From the cell containing the given text, extract its center point as [X, Y] coordinate. 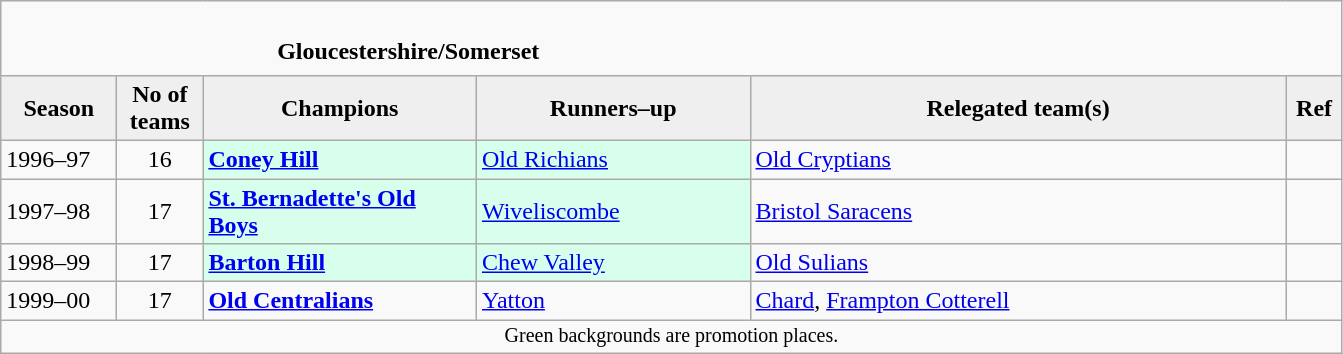
1997–98 [59, 210]
Old Centralians [340, 301]
1998–99 [59, 263]
Old Sulians [1018, 263]
Old Richians [613, 159]
1999–00 [59, 301]
Chard, Frampton Cotterell [1018, 301]
Chew Valley [613, 263]
Barton Hill [340, 263]
1996–97 [59, 159]
Runners–up [613, 108]
Coney Hill [340, 159]
Wiveliscombe [613, 210]
No of teams [160, 108]
Green backgrounds are promotion places. [672, 336]
Yatton [613, 301]
Champions [340, 108]
St. Bernadette's Old Boys [340, 210]
Old Cryptians [1018, 159]
Season [59, 108]
Ref [1314, 108]
Relegated team(s) [1018, 108]
Bristol Saracens [1018, 210]
16 [160, 159]
